Capture the cell that displays the provided text and extract its [x, y] central coordinate. 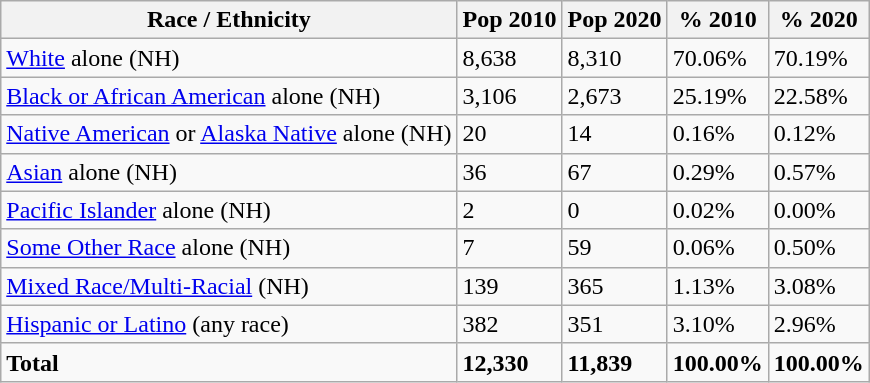
Black or African American alone (NH) [229, 96]
White alone (NH) [229, 58]
Asian alone (NH) [229, 172]
382 [510, 324]
0.00% [818, 210]
0.06% [718, 248]
7 [510, 248]
22.58% [818, 96]
Pop 2020 [614, 20]
Hispanic or Latino (any race) [229, 324]
2.96% [818, 324]
20 [510, 134]
2 [510, 210]
0.57% [818, 172]
67 [614, 172]
3,106 [510, 96]
59 [614, 248]
25.19% [718, 96]
Race / Ethnicity [229, 20]
8,310 [614, 58]
Native American or Alaska Native alone (NH) [229, 134]
Pop 2010 [510, 20]
14 [614, 134]
% 2020 [818, 20]
2,673 [614, 96]
8,638 [510, 58]
0.12% [818, 134]
Pacific Islander alone (NH) [229, 210]
Total [229, 362]
365 [614, 286]
70.06% [718, 58]
0.50% [818, 248]
351 [614, 324]
0.02% [718, 210]
139 [510, 286]
0 [614, 210]
3.08% [818, 286]
% 2010 [718, 20]
36 [510, 172]
12,330 [510, 362]
0.16% [718, 134]
Mixed Race/Multi-Racial (NH) [229, 286]
3.10% [718, 324]
11,839 [614, 362]
0.29% [718, 172]
70.19% [818, 58]
Some Other Race alone (NH) [229, 248]
1.13% [718, 286]
